Determine the [X, Y] coordinate at the center of the cell enclosing the given text.  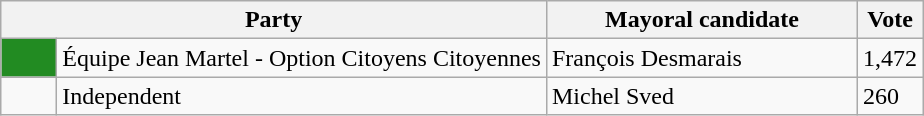
Independent [302, 96]
1,472 [890, 58]
Michel Sved [702, 96]
François Desmarais [702, 58]
Équipe Jean Martel - Option Citoyens Citoyennes [302, 58]
Mayoral candidate [702, 20]
Vote [890, 20]
Party [274, 20]
260 [890, 96]
